Scan for the cell matching the given text and deliver its [x, y] coordinate at center. 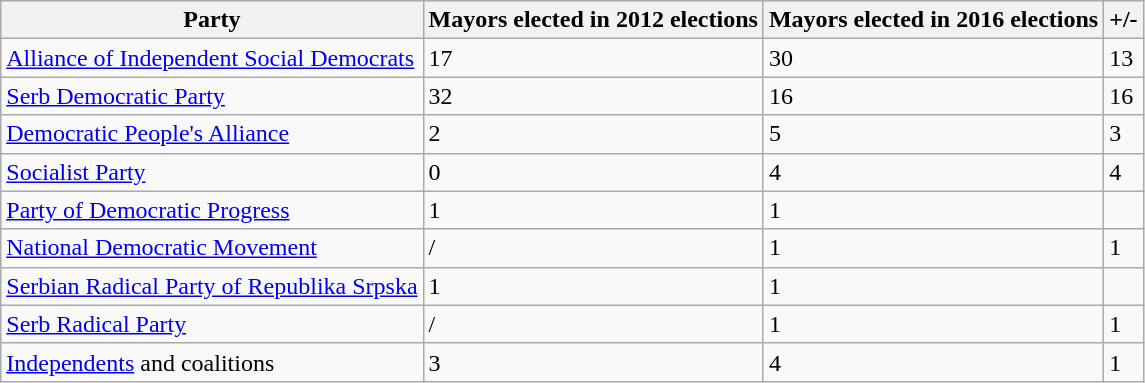
2 [593, 134]
Serb Radical Party [212, 324]
32 [593, 96]
Serbian Radical Party of Republika Srpska [212, 286]
Mayors elected in 2016 elections [933, 20]
Democratic People's Alliance [212, 134]
Socialist Party [212, 172]
Mayors elected in 2012 elections [593, 20]
Alliance of Independent Social Democrats [212, 58]
13 [1124, 58]
+/- [1124, 20]
17 [593, 58]
0 [593, 172]
Independents and coalitions [212, 362]
30 [933, 58]
Serb Democratic Party [212, 96]
5 [933, 134]
Party of Democratic Progress [212, 210]
Party [212, 20]
National Democratic Movement [212, 248]
